Provide the (x, y) coordinate of the cell's center where the given text is located.  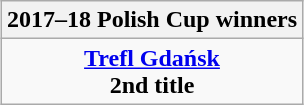
2017–18 Polish Cup winners (152, 20)
Trefl Gdańsk2nd title (152, 72)
